Identify which cell holds the provided text, then report its (x, y) central coordinate. 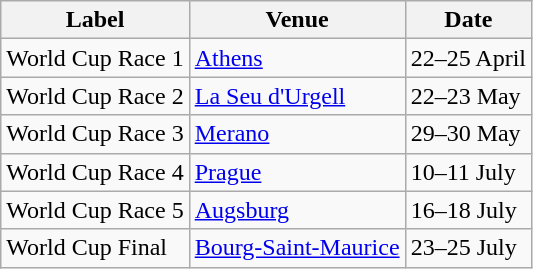
Date (468, 20)
Bourg-Saint-Maurice (297, 248)
22–23 May (468, 96)
Merano (297, 134)
22–25 April (468, 58)
Augsburg (297, 210)
16–18 July (468, 210)
La Seu d'Urgell (297, 96)
Athens (297, 58)
Prague (297, 172)
23–25 July (468, 248)
World Cup Race 2 (95, 96)
World Cup Race 5 (95, 210)
World Cup Race 4 (95, 172)
World Cup Final (95, 248)
Label (95, 20)
29–30 May (468, 134)
World Cup Race 3 (95, 134)
World Cup Race 1 (95, 58)
10–11 July (468, 172)
Venue (297, 20)
